Identify which cell holds the provided text, then report its (x, y) central coordinate. 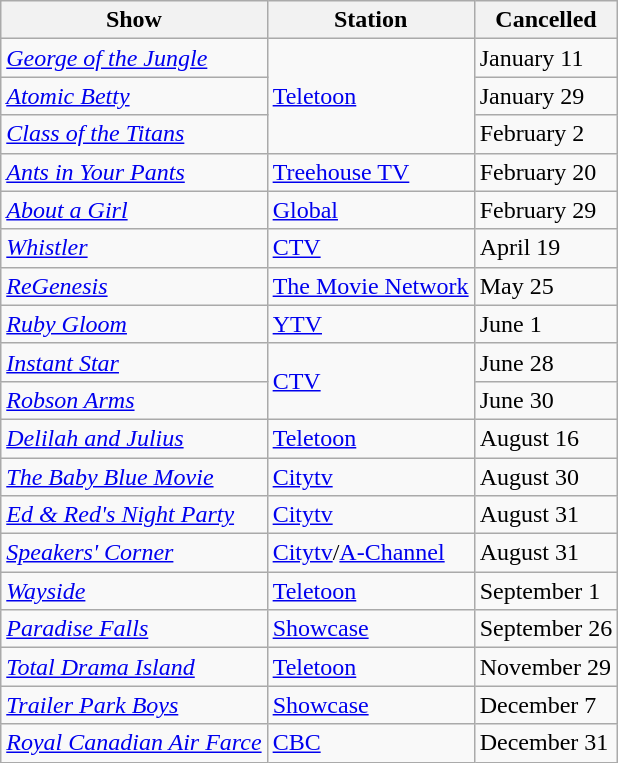
June 28 (546, 362)
Wayside (134, 591)
CBC (370, 743)
Total Drama Island (134, 667)
Class of the Titans (134, 134)
Speakers' Corner (134, 553)
August 30 (546, 477)
September 1 (546, 591)
About a Girl (134, 210)
ReGenesis (134, 286)
Royal Canadian Air Farce (134, 743)
August 16 (546, 438)
Instant Star (134, 362)
Ed & Red's Night Party (134, 515)
February 29 (546, 210)
September 26 (546, 629)
YTV (370, 324)
November 29 (546, 667)
December 7 (546, 705)
February 20 (546, 172)
Robson Arms (134, 400)
December 31 (546, 743)
Ruby Gloom (134, 324)
Paradise Falls (134, 629)
Citytv/A-Channel (370, 553)
Ants in Your Pants (134, 172)
The Baby Blue Movie (134, 477)
June 1 (546, 324)
Treehouse TV (370, 172)
Whistler (134, 248)
April 19 (546, 248)
February 2 (546, 134)
Global (370, 210)
George of the Jungle (134, 58)
Cancelled (546, 20)
Delilah and Julius (134, 438)
Atomic Betty (134, 96)
January 11 (546, 58)
The Movie Network (370, 286)
Show (134, 20)
May 25 (546, 286)
Trailer Park Boys (134, 705)
Station (370, 20)
January 29 (546, 96)
June 30 (546, 400)
